Determine the [X, Y] coordinate at the center of the cell enclosing the given text.  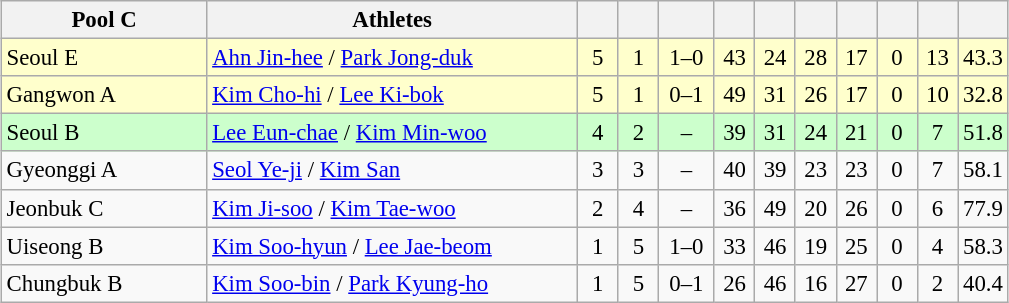
19 [816, 246]
43 [734, 58]
77.9 [983, 208]
Seol Ye-ji / Kim San [392, 170]
16 [816, 283]
Kim Cho-hi / Lee Ki-bok [392, 95]
Ahn Jin-hee / Park Jong-duk [392, 58]
Gyeonggi A [104, 170]
Chungbuk B [104, 283]
25 [856, 246]
58.3 [983, 246]
28 [816, 58]
13 [938, 58]
Jeonbuk C [104, 208]
Lee Eun-chae / Kim Min-woo [392, 133]
Kim Soo-bin / Park Kyung-ho [392, 283]
21 [856, 133]
20 [816, 208]
6 [938, 208]
Seoul B [104, 133]
32.8 [983, 95]
Uiseong B [104, 246]
Seoul E [104, 58]
58.1 [983, 170]
10 [938, 95]
40.4 [983, 283]
33 [734, 246]
Athletes [392, 20]
51.8 [983, 133]
43.3 [983, 58]
36 [734, 208]
40 [734, 170]
27 [856, 283]
Kim Soo-hyun / Lee Jae-beom [392, 246]
Gangwon A [104, 95]
Kim Ji-soo / Kim Tae-woo [392, 208]
Pool C [104, 20]
